Determine the [X, Y] coordinate at the center of the cell enclosing the given text.  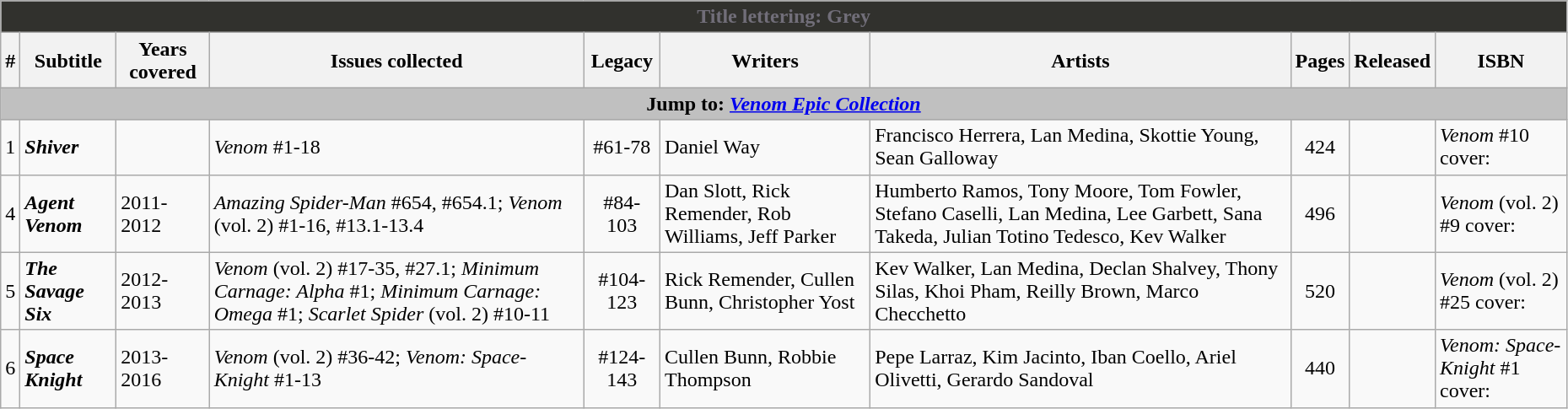
Kev Walker, Lan Medina, Declan Shalvey, Thony Silas, Khoi Pham, Reilly Brown, Marco Checchetto [1080, 291]
Issues collected [396, 61]
Shiver [68, 147]
496 [1320, 213]
5 [10, 291]
# [10, 61]
4 [10, 213]
Rick Remender, Cullen Bunn, Christopher Yost [764, 291]
Venom (vol. 2) #36-42; Venom: Space-Knight #1-13 [396, 369]
424 [1320, 147]
Amazing Spider-Man #654, #654.1; Venom (vol. 2) #1-16, #13.1-13.4 [396, 213]
Years covered [163, 61]
Writers [764, 61]
Venom: Space-Knight #1 cover: [1501, 369]
2011-2012 [163, 213]
Venom (vol. 2) #17-35, #27.1; Minimum Carnage: Alpha #1; Minimum Carnage: Omega #1; Scarlet Spider (vol. 2) #10-11 [396, 291]
Released [1393, 61]
Jump to: Venom Epic Collection [784, 104]
Venom #10 cover: [1501, 147]
#124-143 [622, 369]
Venom #1-18 [396, 147]
Francisco Herrera, Lan Medina, Skottie Young, Sean Galloway [1080, 147]
2013-2016 [163, 369]
Space Knight [68, 369]
Agent Venom [68, 213]
Venom (vol. 2) #9 cover: [1501, 213]
520 [1320, 291]
Dan Slott, Rick Remender, Rob Williams, Jeff Parker [764, 213]
Pepe Larraz, Kim Jacinto, Iban Coello, Ariel Olivetti, Gerardo Sandoval [1080, 369]
1 [10, 147]
2012-2013 [163, 291]
Legacy [622, 61]
Cullen Bunn, Robbie Thompson [764, 369]
Pages [1320, 61]
440 [1320, 369]
Subtitle [68, 61]
Artists [1080, 61]
Venom (vol. 2) #25 cover: [1501, 291]
#61-78 [622, 147]
#104-123 [622, 291]
Title lettering: Grey [784, 17]
#84-103 [622, 213]
Humberto Ramos, Tony Moore, Tom Fowler, Stefano Caselli, Lan Medina, Lee Garbett, Sana Takeda, Julian Totino Tedesco, Kev Walker [1080, 213]
6 [10, 369]
ISBN [1501, 61]
The Savage Six [68, 291]
Daniel Way [764, 147]
